Capture the cell that displays the provided text and extract its (x, y) central coordinate. 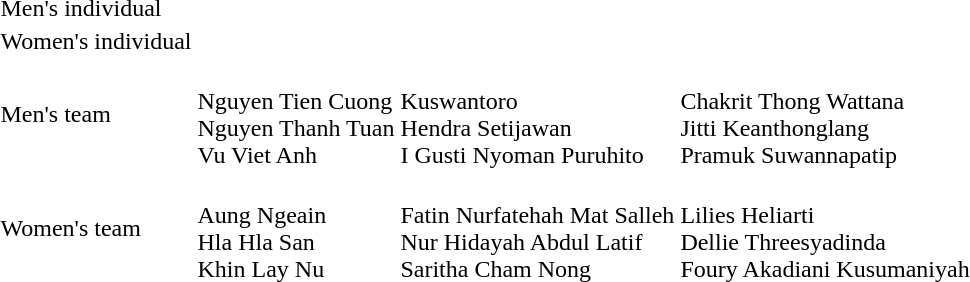
KuswantoroHendra SetijawanI Gusti Nyoman Puruhito (538, 114)
Nguyen Tien CuongNguyen Thanh TuanVu Viet Anh (296, 114)
